Identify which cell holds the provided text, then report its (x, y) central coordinate. 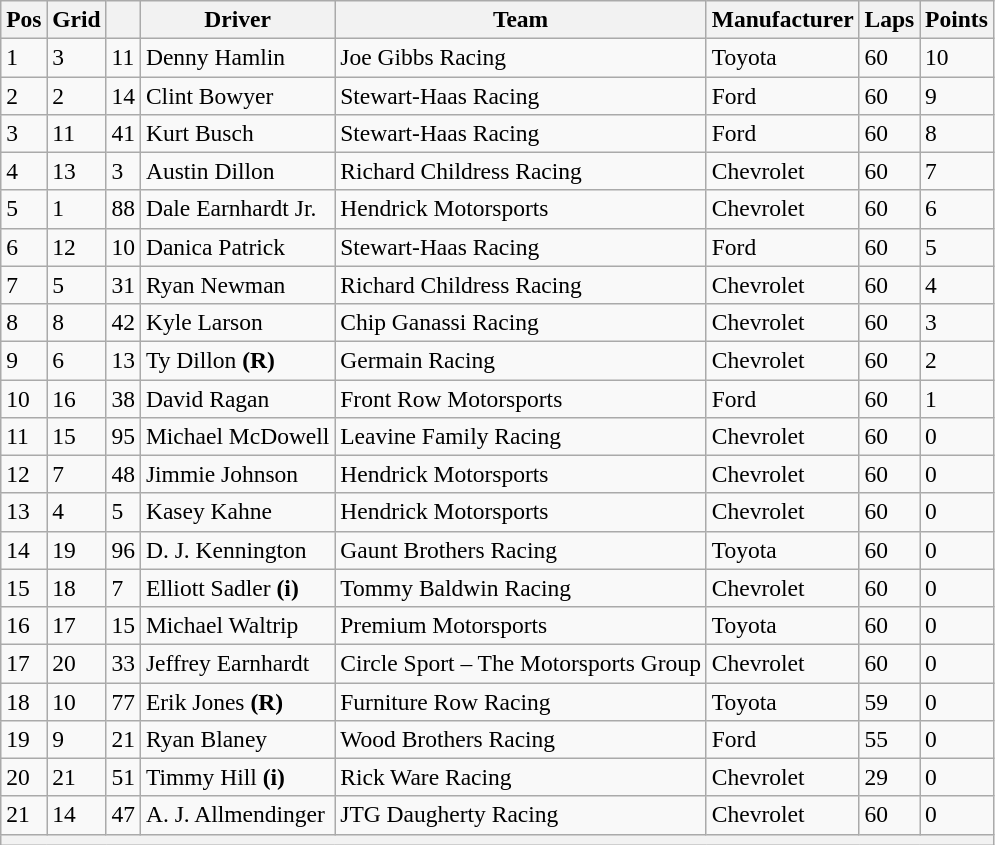
55 (890, 739)
42 (123, 322)
Leavine Family Racing (521, 436)
Dale Earnhardt Jr. (237, 209)
41 (123, 133)
Laps (890, 19)
Timmy Hill (i) (237, 777)
48 (123, 474)
Michael Waltrip (237, 625)
Wood Brothers Racing (521, 739)
Jimmie Johnson (237, 474)
A. J. Allmendinger (237, 815)
Michael McDowell (237, 436)
Denny Hamlin (237, 57)
Pos (24, 19)
Kurt Busch (237, 133)
Manufacturer (782, 19)
Danica Patrick (237, 247)
JTG Daugherty Racing (521, 815)
Tommy Baldwin Racing (521, 588)
59 (890, 701)
96 (123, 550)
David Ragan (237, 398)
Front Row Motorsports (521, 398)
47 (123, 815)
Gaunt Brothers Racing (521, 550)
Circle Sport – The Motorsports Group (521, 663)
Kyle Larson (237, 322)
88 (123, 209)
Driver (237, 19)
Rick Ware Racing (521, 777)
77 (123, 701)
Elliott Sadler (i) (237, 588)
31 (123, 285)
Chip Ganassi Racing (521, 322)
Furniture Row Racing (521, 701)
Joe Gibbs Racing (521, 57)
Ryan Newman (237, 285)
95 (123, 436)
Jeffrey Earnhardt (237, 663)
Austin Dillon (237, 171)
Team (521, 19)
Ty Dillon (R) (237, 360)
Premium Motorsports (521, 625)
Ryan Blaney (237, 739)
Germain Racing (521, 360)
Points (957, 19)
Clint Bowyer (237, 95)
38 (123, 398)
33 (123, 663)
D. J. Kennington (237, 550)
Erik Jones (R) (237, 701)
Grid (76, 19)
Kasey Kahne (237, 512)
51 (123, 777)
29 (890, 777)
